From the cell containing the given text, extract its center point as [X, Y] coordinate. 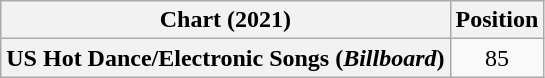
Position [497, 20]
85 [497, 58]
US Hot Dance/Electronic Songs (Billboard) [226, 58]
Chart (2021) [226, 20]
